For the text-containing cell, return its midpoint in [X, Y] coordinate format. 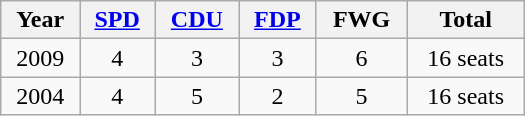
FWG [362, 20]
6 [362, 58]
CDU [197, 20]
2 [278, 96]
Year [40, 20]
2009 [40, 58]
2004 [40, 96]
FDP [278, 20]
SPD [118, 20]
Total [466, 20]
